Locate the cell with the specified text and output its [x, y] center coordinate. 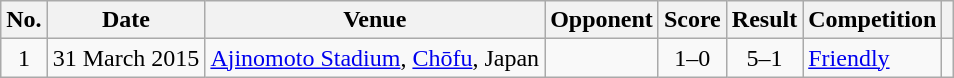
Result [764, 20]
Competition [872, 20]
Ajinomoto Stadium, Chōfu, Japan [375, 58]
Opponent [602, 20]
No. [24, 20]
Date [126, 20]
31 March 2015 [126, 58]
Venue [375, 20]
1–0 [692, 58]
1 [24, 58]
Score [692, 20]
5–1 [764, 58]
Friendly [872, 58]
